Detect which cell encompasses the target text, then output its [x, y] center coordinate. 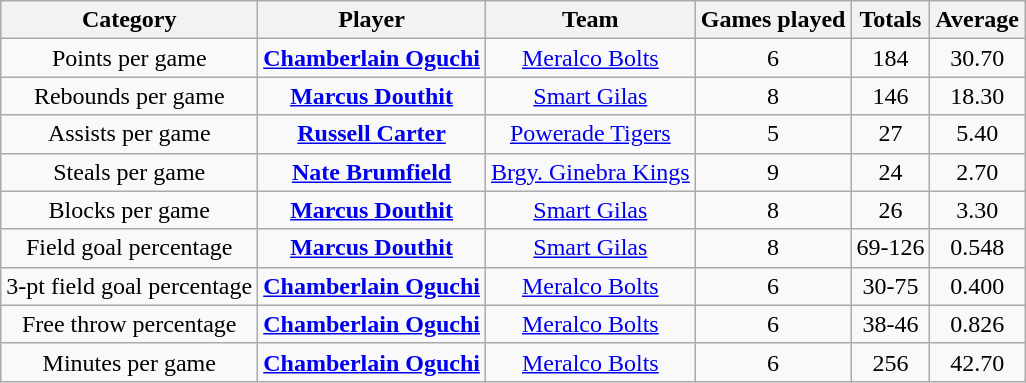
Minutes per game [130, 362]
30.70 [978, 58]
18.30 [978, 96]
30-75 [890, 286]
Points per game [130, 58]
27 [890, 134]
9 [773, 172]
Field goal percentage [130, 248]
0.826 [978, 324]
Player [372, 20]
0.548 [978, 248]
Steals per game [130, 172]
24 [890, 172]
Games played [773, 20]
Blocks per game [130, 210]
5 [773, 134]
69-126 [890, 248]
42.70 [978, 362]
38-46 [890, 324]
Powerade Tigers [590, 134]
26 [890, 210]
Russell Carter [372, 134]
2.70 [978, 172]
146 [890, 96]
Brgy. Ginebra Kings [590, 172]
Average [978, 20]
Free throw percentage [130, 324]
Nate Brumfield [372, 172]
Totals [890, 20]
3.30 [978, 210]
256 [890, 362]
Category [130, 20]
184 [890, 58]
0.400 [978, 286]
Team [590, 20]
Rebounds per game [130, 96]
5.40 [978, 134]
3-pt field goal percentage [130, 286]
Assists per game [130, 134]
